Locate the cell with the specified text and output its (X, Y) center coordinate. 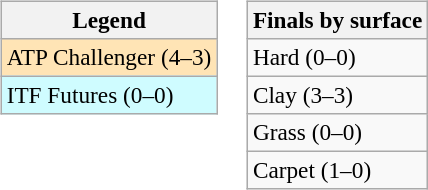
Carpet (1–0) (337, 171)
Clay (3–3) (337, 95)
ITF Futures (0–0) (108, 95)
ATP Challenger (4–3) (108, 57)
Grass (0–0) (337, 133)
Finals by surface (337, 20)
Legend (108, 20)
Hard (0–0) (337, 57)
